Provide the (x, y) coordinate of the cell's center where the given text is located.  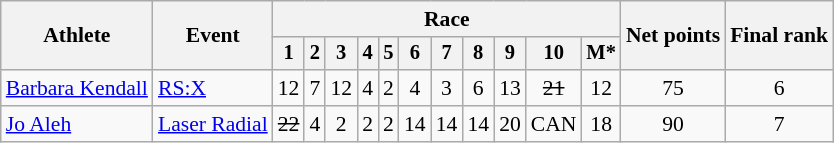
CAN (554, 124)
Net points (673, 36)
Laser Radial (213, 124)
75 (673, 88)
RS:X (213, 88)
Final rank (779, 36)
Athlete (77, 36)
22 (289, 124)
Event (213, 36)
1 (289, 54)
M* (602, 54)
18 (602, 124)
21 (554, 88)
13 (510, 88)
9 (510, 54)
8 (478, 54)
Race (447, 19)
10 (554, 54)
5 (388, 54)
20 (510, 124)
90 (673, 124)
Barbara Kendall (77, 88)
Jo Aleh (77, 124)
